Find where the given text appears and provide that cell's center as (x, y) coordinate. 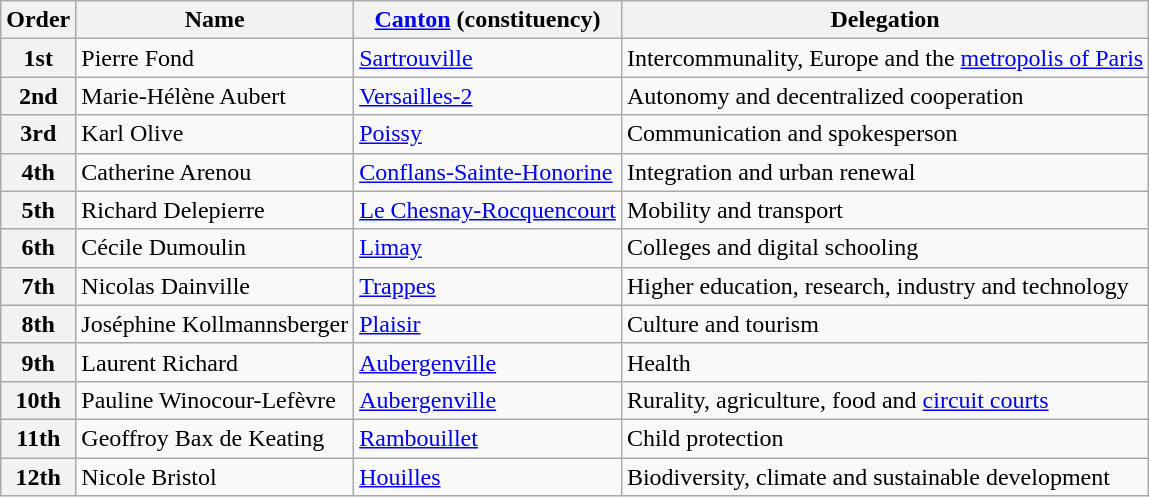
Canton (constituency) (488, 20)
Plaisir (488, 324)
Communication and spokesperson (884, 134)
Geoffroy Bax de Keating (215, 438)
Marie-Hélène Aubert (215, 96)
Integration and urban renewal (884, 172)
Le Chesnay-Rocquencourt (488, 210)
Rurality, agriculture, food and circuit courts (884, 400)
6th (38, 248)
10th (38, 400)
8th (38, 324)
Trappes (488, 286)
12th (38, 477)
Sartrouville (488, 58)
Health (884, 362)
Pauline Winocour-Lefèvre (215, 400)
1st (38, 58)
Pierre Fond (215, 58)
Richard Delepierre (215, 210)
Order (38, 20)
Nicolas Dainville (215, 286)
Rambouillet (488, 438)
Child protection (884, 438)
Catherine Arenou (215, 172)
Intercommunality, Europe and the metropolis of Paris (884, 58)
Biodiversity, climate and sustainable development (884, 477)
3rd (38, 134)
Conflans-Sainte-Honorine (488, 172)
Poissy (488, 134)
Versailles-2 (488, 96)
7th (38, 286)
Delegation (884, 20)
Karl Olive (215, 134)
Cécile Dumoulin (215, 248)
Culture and tourism (884, 324)
Name (215, 20)
5th (38, 210)
Joséphine Kollmannsberger (215, 324)
11th (38, 438)
Houilles (488, 477)
Higher education, research, industry and technology (884, 286)
Mobility and transport (884, 210)
2nd (38, 96)
Nicole Bristol (215, 477)
4th (38, 172)
Limay (488, 248)
9th (38, 362)
Autonomy and decentralized cooperation (884, 96)
Colleges and digital schooling (884, 248)
Laurent Richard (215, 362)
